Identify which cell holds the provided text, then report its (X, Y) central coordinate. 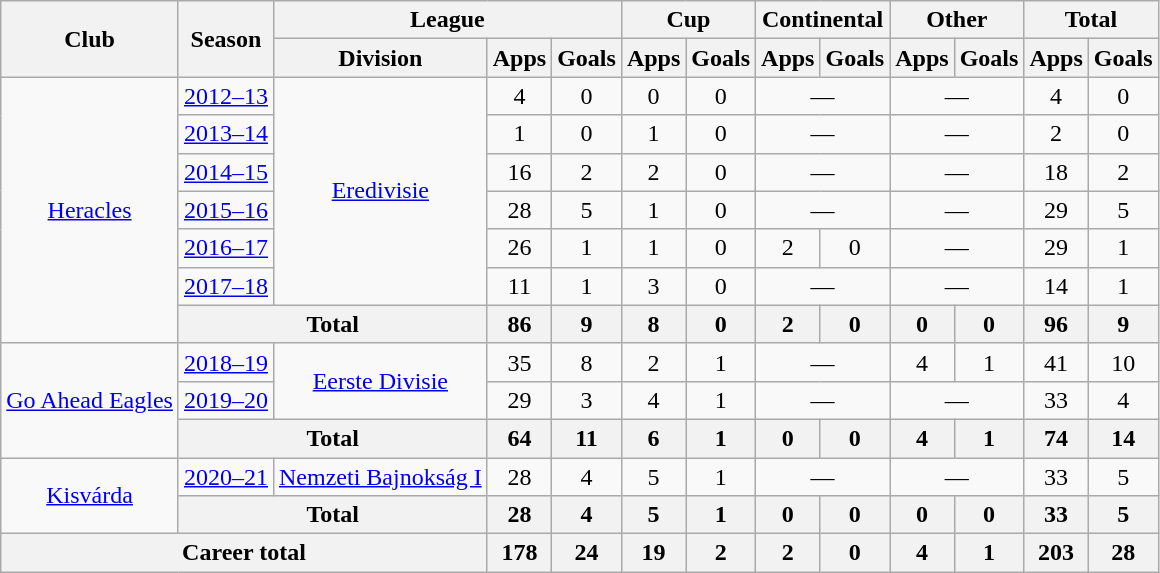
2012–13 (226, 96)
10 (1123, 362)
Heracles (90, 210)
96 (1056, 324)
74 (1056, 438)
6 (653, 438)
Cup (688, 20)
Eredivisie (380, 191)
2019–20 (226, 400)
Go Ahead Eagles (90, 400)
18 (1056, 172)
Club (90, 39)
League (447, 20)
86 (519, 324)
35 (519, 362)
24 (587, 553)
178 (519, 553)
41 (1056, 362)
2018–19 (226, 362)
Continental (823, 20)
Division (380, 58)
Eerste Divisie (380, 381)
64 (519, 438)
Career total (244, 553)
2015–16 (226, 210)
Season (226, 39)
Nemzeti Bajnokság I (380, 477)
2013–14 (226, 134)
2016–17 (226, 248)
2014–15 (226, 172)
19 (653, 553)
Kisvárda (90, 496)
2017–18 (226, 286)
Other (957, 20)
16 (519, 172)
203 (1056, 553)
26 (519, 248)
2020–21 (226, 477)
